For the text-containing cell, return its midpoint in (x, y) coordinate format. 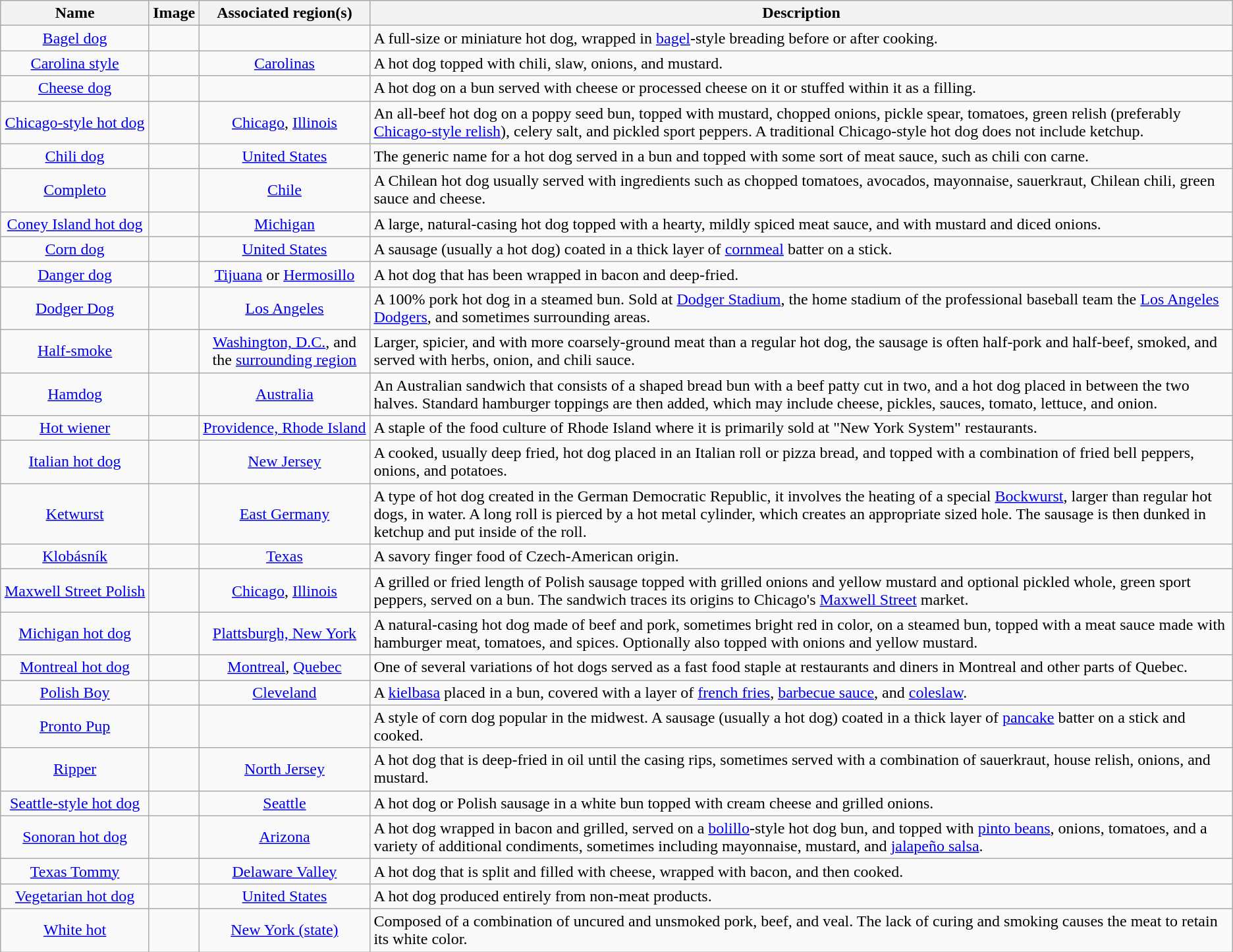
Los Angeles (285, 308)
Hamdog (75, 394)
A style of corn dog popular in the midwest. A sausage (usually a hot dog) coated in a thick layer of pancake batter on a stick and cooked. (801, 726)
Montreal, Quebec (285, 667)
Maxwell Street Polish (75, 590)
Seattle (285, 803)
Sonoran hot dog (75, 837)
Corn dog (75, 249)
Ripper (75, 770)
A hot dog that is split and filled with cheese, wrapped with bacon, and then cooked. (801, 871)
Chile (285, 190)
North Jersey (285, 770)
Completo (75, 190)
Danger dog (75, 274)
New Jersey (285, 462)
A hot dog topped with chili, slaw, onions, and mustard. (801, 63)
Coney Island hot dog (75, 224)
Michigan (285, 224)
Chili dog (75, 156)
Carolina style (75, 63)
Polish Boy (75, 692)
Bagel dog (75, 38)
Dodger Dog (75, 308)
Image (174, 13)
Plattsburgh, New York (285, 634)
Vegetarian hot dog (75, 896)
A hot dog that is deep-fried in oil until the casing rips, sometimes served with a combination of sauerkraut, house relish, onions, and mustard. (801, 770)
A sausage (usually a hot dog) coated in a thick layer of cornmeal batter on a stick. (801, 249)
Washington, D.C., and the surrounding region (285, 350)
Tijuana or Hermosillo (285, 274)
Pronto Pup (75, 726)
A kielbasa placed in a bun, covered with a layer of french fries, barbecue sauce, and coleslaw. (801, 692)
A staple of the food culture of Rhode Island where it is primarily sold at "New York System" restaurants. (801, 428)
Cheese dog (75, 88)
Providence, Rhode Island (285, 428)
Michigan hot dog (75, 634)
Texas Tommy (75, 871)
Name (75, 13)
Arizona (285, 837)
East Germany (285, 514)
One of several variations of hot dogs served as a fast food staple at restaurants and diners in Montreal and other parts of Quebec. (801, 667)
Cleveland (285, 692)
A large, natural-casing hot dog topped with a hearty, mildly spiced meat sauce, and with mustard and diced onions. (801, 224)
Description (801, 13)
Klobásník (75, 557)
Hot wiener (75, 428)
Australia (285, 394)
A hot dog or Polish sausage in a white bun topped with cream cheese and grilled onions. (801, 803)
New York (state) (285, 930)
A hot dog on a bun served with cheese or processed cheese on it or stuffed within it as a filling. (801, 88)
Composed of a combination of uncured and unsmoked pork, beef, and veal. The lack of curing and smoking causes the meat to retain its white color. (801, 930)
The generic name for a hot dog served in a bun and topped with some sort of meat sauce, such as chili con carne. (801, 156)
Associated region(s) (285, 13)
A hot dog produced entirely from non-meat products. (801, 896)
Carolinas (285, 63)
Chicago-style hot dog (75, 123)
Half-smoke (75, 350)
Montreal hot dog (75, 667)
A full-size or miniature hot dog, wrapped in bagel-style breading before or after cooking. (801, 38)
Texas (285, 557)
Ketwurst (75, 514)
Delaware Valley (285, 871)
A hot dog that has been wrapped in bacon and deep-fried. (801, 274)
Seattle-style hot dog (75, 803)
A savory finger food of Czech-American origin. (801, 557)
Italian hot dog (75, 462)
A Chilean hot dog usually served with ingredients such as chopped tomatoes, avocados, mayonnaise, sauerkraut, Chilean chili, green sauce and cheese. (801, 190)
White hot (75, 930)
